Provide the [X, Y] coordinate of the cell's center where the given text is located.  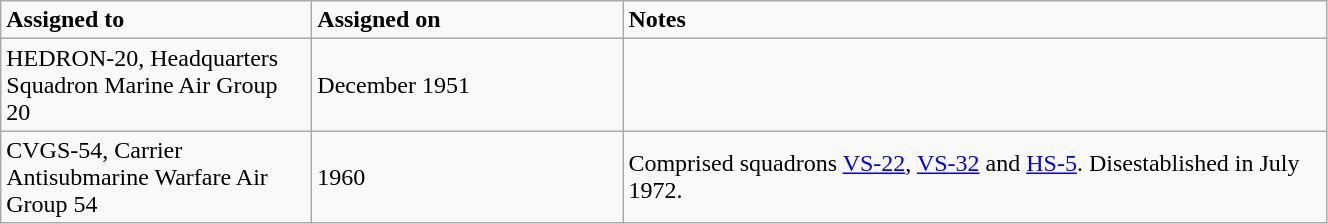
HEDRON-20, Headquarters Squadron Marine Air Group 20 [156, 85]
Assigned on [468, 20]
Assigned to [156, 20]
Comprised squadrons VS-22, VS-32 and HS-5. Disestablished in July 1972. [975, 177]
December 1951 [468, 85]
1960 [468, 177]
CVGS-54, Carrier Antisubmarine Warfare Air Group 54 [156, 177]
Notes [975, 20]
